Locate the cell with the specified text and output its (X, Y) center coordinate. 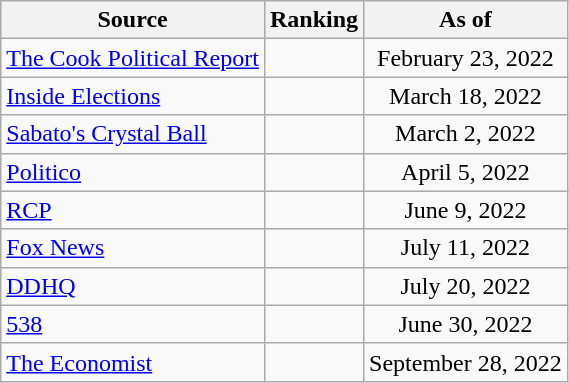
March 18, 2022 (466, 96)
February 23, 2022 (466, 58)
The Cook Political Report (133, 58)
DDHQ (133, 286)
RCP (133, 210)
July 11, 2022 (466, 248)
Inside Elections (133, 96)
July 20, 2022 (466, 286)
Fox News (133, 248)
April 5, 2022 (466, 172)
As of (466, 20)
Politico (133, 172)
March 2, 2022 (466, 134)
Source (133, 20)
June 9, 2022 (466, 210)
June 30, 2022 (466, 324)
The Economist (133, 362)
September 28, 2022 (466, 362)
Ranking (314, 20)
Sabato's Crystal Ball (133, 134)
538 (133, 324)
